Identify which cell holds the provided text, then report its (X, Y) central coordinate. 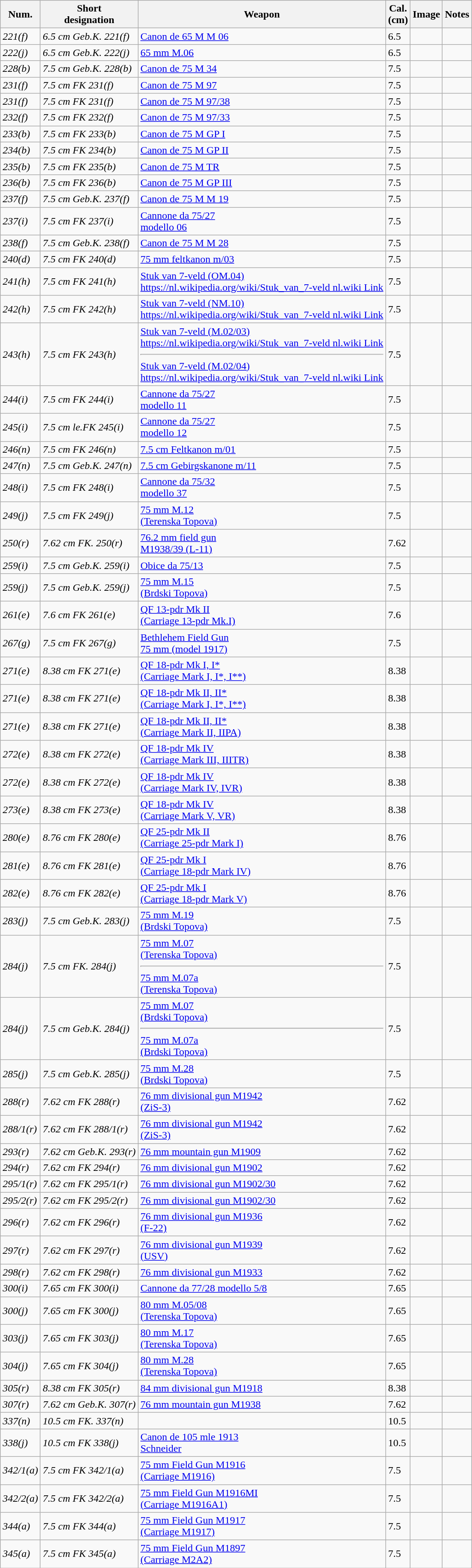
Notes (457, 15)
75 mm Field Gun M1916MI(Carriage M1916A1) (262, 1498)
7.5 cm Geb.K. 238(f) (89, 243)
QF 18-pdr Mk IV(Carriage Mark IV, IVR) (262, 782)
75 mm feltkanon m/03 (262, 259)
237(f) (21, 199)
7.65 cm FK 304(j) (89, 1366)
7.5 cm Geb.K. 283(j) (89, 921)
7.5 cm FK 242(h) (89, 309)
76 mm divisional gun M1902 (262, 1168)
84 mm divisional gun M1918 (262, 1388)
235(b) (21, 166)
76 mm divisional gun M1939(USV) (262, 1250)
75 mm M.28(Brdski Topova) (262, 1074)
233(b) (21, 134)
76 mm mountain gun M1909 (262, 1151)
Canon de 75 M M 19 (262, 199)
7.5 cm Geb.K. 259(j) (89, 587)
294(r) (21, 1168)
7.5 cm Geb.K. 237(f) (89, 199)
Canon de 105 mle 1913Schneider (262, 1442)
Weapon (262, 15)
7.5 cm le.FK 245(i) (89, 427)
305(r) (21, 1388)
300(i) (21, 1288)
7.5 cm FK 246(n) (89, 449)
7.5 cm FK 249(j) (89, 516)
QF 18-pdr Mk II, II*(Carriage Mark I, I*, I**) (262, 699)
8.76 cm FK 282(e) (89, 893)
7.65 cm FK 303(j) (89, 1338)
6.5 cm Geb.K. 221(f) (89, 36)
75 mm Field Gun M1917(Carriage M1917) (262, 1526)
283(j) (21, 921)
75 mm M.19(Brdski Topova) (262, 921)
Cannone da 75/27modello 11 (262, 399)
342/1(a) (21, 1471)
293(r) (21, 1151)
7.5 cm FK 244(i) (89, 399)
7.5 cm FK 344(a) (89, 1526)
249(j) (21, 516)
75 mm M.12(Terenska Topova) (262, 516)
7.6 (398, 615)
7.5 cm FK 345(a) (89, 1554)
280(e) (21, 838)
7.5 cm FK 234(b) (89, 150)
7.62 cm FK. 250(r) (89, 543)
7.62 cm FK 295/2(r) (89, 1200)
76 mm divisional gun M1933 (262, 1272)
QF 25-pdr Mk I(Carriage 18-pdr Mark IV) (262, 865)
234(b) (21, 150)
80 mm M.05/08(Terenska Topova) (262, 1311)
QF 13-pdr Mk II(Carriage 13-pdr Mk.I) (262, 615)
7.62 cm Geb.K. 307(r) (89, 1404)
7.5 cm FK 243(h) (89, 354)
7.5 cm FK 232(f) (89, 118)
345(a) (21, 1554)
75 mm M.15(Brdski Topova) (262, 587)
307(r) (21, 1404)
7.62 cm Geb.K. 293(r) (89, 1151)
Obice da 75/13 (262, 565)
304(j) (21, 1366)
Canon de 65 M M 06 (262, 36)
241(h) (21, 281)
QF 18-pdr Mk IV(Carriage Mark III, IIITR) (262, 754)
Cal.(cm) (398, 15)
7.5 cm FK. 284(j) (89, 966)
296(r) (21, 1223)
7.5 cm FK 240(d) (89, 259)
7.5 cm Geb.K. 228(b) (89, 69)
285(j) (21, 1074)
10.5 cm FK. 337(n) (89, 1421)
7.5 cm FK 236(b) (89, 183)
228(b) (21, 69)
247(n) (21, 466)
76 mm mountain gun M1938 (262, 1404)
267(g) (21, 643)
Canon de 75 M GP III (262, 183)
76 mm divisional gun M1936(F-22) (262, 1223)
238(f) (21, 243)
246(n) (21, 449)
Shortdesignation (89, 15)
250(r) (21, 543)
QF 18-pdr Mk I, I*(Carriage Mark I, I*, I**) (262, 671)
QF 18-pdr Mk IV(Carriage Mark V, VR) (262, 810)
80 mm M.28(Terenska Topova) (262, 1366)
65 mm M.06 (262, 53)
7.5 cm FK 241(h) (89, 281)
7.5 cm Gebirgskanone m/11 (262, 466)
248(i) (21, 487)
259(i) (21, 565)
Canon de 75 M 97/38 (262, 101)
232(f) (21, 118)
295/2(r) (21, 1200)
337(n) (21, 1421)
Canon de 75 M GP II (262, 150)
8.38 cm FK 305(r) (89, 1388)
Stuk van 7-veld (NM.10)https://nl.wikipedia.org/wiki/Stuk_van_7-veld nl.wiki Link (262, 309)
Canon de 75 M TR (262, 166)
Bethlehem Field Gun75 mm (model 1917) (262, 643)
7.65 cm FK 300(j) (89, 1311)
222(j) (21, 53)
Canon de 75 M 97 (262, 85)
7.5 cm FK 342/1(a) (89, 1471)
Canon de 75 M 97/33 (262, 118)
Canon de 75 M 34 (262, 69)
6.5 cm Geb.K. 222(j) (89, 53)
242(h) (21, 309)
7.5 cm Feltkanon m/01 (262, 449)
8.76 cm FK 281(e) (89, 865)
75 mm Field Gun M1897(Carriage M2A2) (262, 1554)
288(r) (21, 1101)
237(i) (21, 221)
7.5 cm Geb.K. 284(j) (89, 1029)
221(f) (21, 36)
7.5 cm FK 267(g) (89, 643)
Stuk van 7-veld (OM.04)https://nl.wikipedia.org/wiki/Stuk_van_7-veld nl.wiki Link (262, 281)
7.6 cm FK 261(e) (89, 615)
QF 25-pdr Mk I(Carriage 18-pdr Mark V) (262, 893)
8.76 cm FK 280(e) (89, 838)
7.5 cm FK 248(i) (89, 487)
288/1(r) (21, 1129)
7.62 cm FK 294(r) (89, 1168)
244(i) (21, 399)
7.5 cm FK 235(b) (89, 166)
7.65 cm FK 300(i) (89, 1288)
75 mm M.07(Terenska Topova)75 mm M.07a(Terenska Topova) (262, 966)
Cannone da 75/27modello 12 (262, 427)
7.62 cm FK 297(r) (89, 1250)
QF 18-pdr Mk II, II*(Carriage Mark II, IIPA) (262, 727)
7.62 cm FK 298(r) (89, 1272)
303(j) (21, 1338)
Image (427, 15)
7.5 cm FK 342/2(a) (89, 1498)
Canon de 75 M GP I (262, 134)
Canon de 75 M M 28 (262, 243)
273(e) (21, 810)
245(i) (21, 427)
7.62 cm FK 288/1(r) (89, 1129)
297(r) (21, 1250)
342/2(a) (21, 1498)
236(b) (21, 183)
282(e) (21, 893)
300(j) (21, 1311)
QF 25-pdr Mk II(Carriage 25-pdr Mark I) (262, 838)
75 mm Field Gun M1916(Carriage M1916) (262, 1471)
Cannone da 75/32modello 37 (262, 487)
7.62 cm FK 296(r) (89, 1223)
295/1(r) (21, 1184)
261(e) (21, 615)
Cannone da 75/27modello 06 (262, 221)
7.62 cm FK 295/1(r) (89, 1184)
338(j) (21, 1442)
Num. (21, 15)
240(d) (21, 259)
7.5 cm Geb.K. 285(j) (89, 1074)
7.5 cm FK 237(i) (89, 221)
7.5 cm Geb.K. 259(i) (89, 565)
298(r) (21, 1272)
7.5 cm Geb.K. 247(n) (89, 466)
76.2 mm field gunM1938/39 (L-11) (262, 543)
10.5 cm FK 338(j) (89, 1442)
80 mm M.17(Terenska Topova) (262, 1338)
243(h) (21, 354)
259(j) (21, 587)
281(e) (21, 865)
Cannone da 77/28 modello 5/8 (262, 1288)
344(a) (21, 1526)
7.5 cm FK 233(b) (89, 134)
75 mm M.07(Brdski Topova)75 mm M.07a(Brdski Topova) (262, 1029)
8.38 cm FK 273(e) (89, 810)
7.62 cm FK 288(r) (89, 1101)
